From the cell containing the given text, extract its center point as (x, y) coordinate. 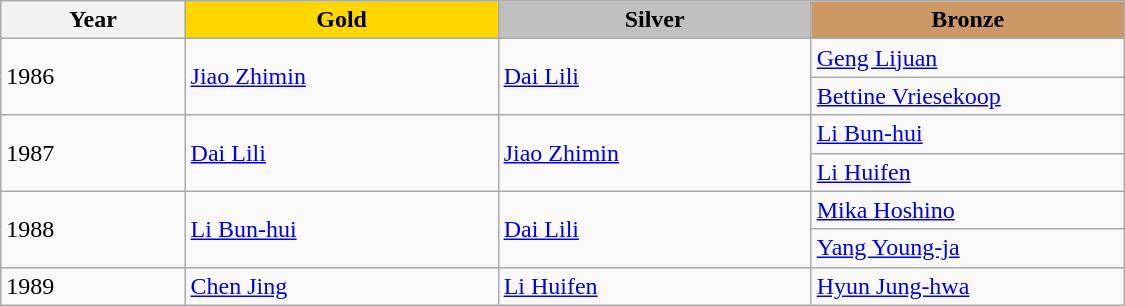
Silver (654, 20)
Mika Hoshino (968, 210)
Gold (342, 20)
Chen Jing (342, 286)
Year (93, 20)
Bronze (968, 20)
1986 (93, 77)
1988 (93, 229)
Hyun Jung-hwa (968, 286)
1989 (93, 286)
1987 (93, 153)
Bettine Vriesekoop (968, 96)
Yang Young-ja (968, 248)
Geng Lijuan (968, 58)
